Detect which cell encompasses the target text, then output its (x, y) center coordinate. 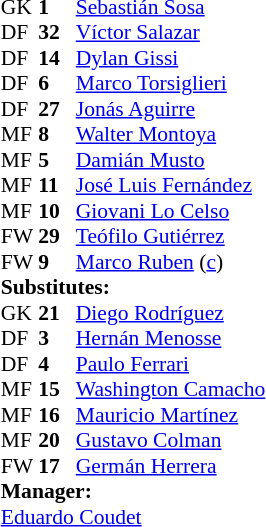
6 (57, 83)
Damián Musto (171, 160)
4 (57, 364)
20 (57, 441)
José Luis Fernández (171, 185)
11 (57, 185)
27 (57, 109)
Paulo Ferrari (171, 364)
Washington Camacho (171, 389)
Jonás Aguirre (171, 109)
16 (57, 415)
Germán Herrera (171, 466)
5 (57, 160)
21 (57, 313)
8 (57, 135)
32 (57, 33)
Manager: (134, 491)
9 (57, 262)
Walter Montoya (171, 135)
Hernán Menosse (171, 339)
Diego Rodríguez (171, 313)
Giovani Lo Celso (171, 211)
Gustavo Colman (171, 441)
15 (57, 389)
17 (57, 466)
14 (57, 58)
3 (57, 339)
Víctor Salazar (171, 33)
29 (57, 237)
Dylan Gissi (171, 58)
Teófilo Gutiérrez (171, 237)
GK (20, 313)
Mauricio Martínez (171, 415)
Marco Ruben (c) (171, 262)
10 (57, 211)
Marco Torsiglieri (171, 83)
Substitutes: (134, 287)
